Output the (X, Y) coordinate of the center of the cell containing the given text.  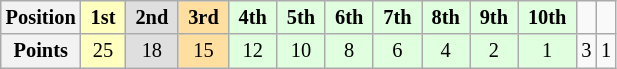
15 (203, 51)
25 (104, 51)
12 (253, 51)
Points (41, 51)
3 (586, 51)
4 (446, 51)
6 (397, 51)
4th (253, 17)
1st (104, 17)
6th (349, 17)
10 (301, 51)
Position (41, 17)
9th (494, 17)
3rd (203, 17)
2nd (152, 17)
8th (446, 17)
10th (547, 17)
5th (301, 17)
8 (349, 51)
2 (494, 51)
18 (152, 51)
7th (397, 17)
